Return [x, y] of the center of cell containing provided text 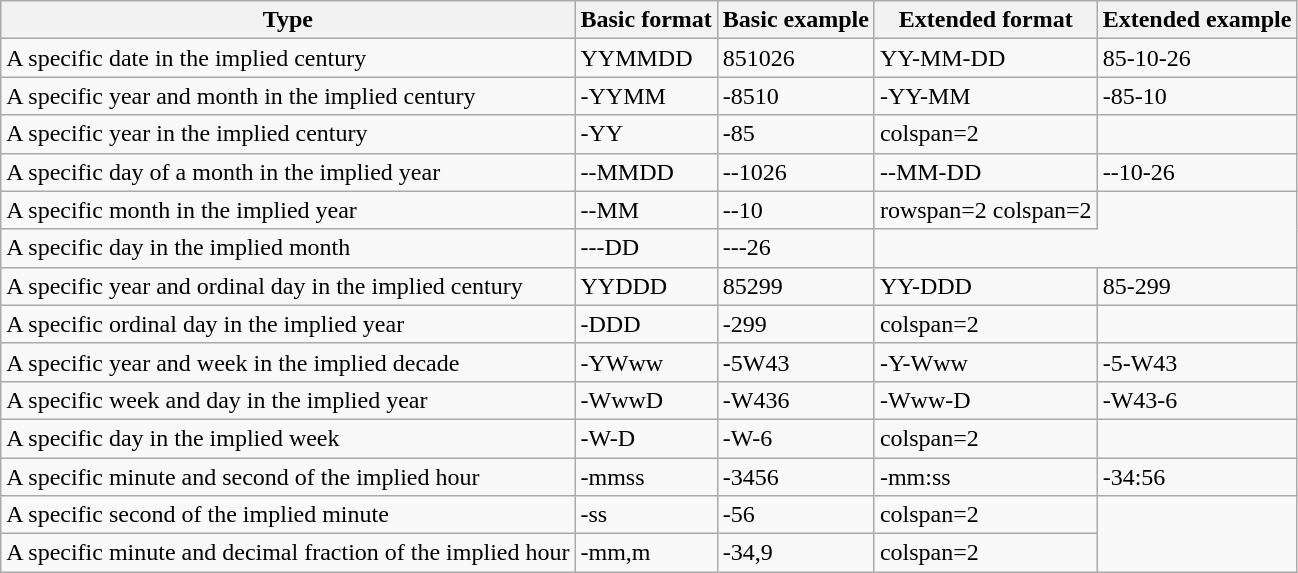
-YWww [646, 362]
Extended example [1197, 20]
-YYMM [646, 96]
-8510 [796, 96]
-W436 [796, 400]
A specific day of a month in the implied year [288, 172]
-56 [796, 515]
-WwwD [646, 400]
-DDD [646, 324]
-3456 [796, 477]
A specific day in the implied week [288, 438]
A specific date in the implied century [288, 58]
Extended format [986, 20]
-85 [796, 134]
Basic example [796, 20]
-ss [646, 515]
--10 [796, 210]
851026 [796, 58]
-85-10 [1197, 96]
rowspan=2 colspan=2 [986, 210]
---DD [646, 248]
-299 [796, 324]
A specific ordinal day in the implied year [288, 324]
---26 [796, 248]
YY-DDD [986, 286]
-Www-D [986, 400]
-mm:ss [986, 477]
-YY-MM [986, 96]
A specific week and day in the implied year [288, 400]
-Y-Www [986, 362]
-YY [646, 134]
--MM [646, 210]
A specific minute and decimal fraction of the implied hour [288, 553]
85-10-26 [1197, 58]
Basic format [646, 20]
--MMDD [646, 172]
-34,9 [796, 553]
YYMMDD [646, 58]
-W-D [646, 438]
-mmss [646, 477]
-mm,m [646, 553]
YYDDD [646, 286]
A specific year and ordinal day in the implied century [288, 286]
A specific day in the implied month [288, 248]
A specific year and month in the implied century [288, 96]
A specific second of the implied minute [288, 515]
A specific month in the implied year [288, 210]
--1026 [796, 172]
YY-MM-DD [986, 58]
85-299 [1197, 286]
-34:56 [1197, 477]
-5W43 [796, 362]
A specific minute and second of the implied hour [288, 477]
A specific year and week in the implied decade [288, 362]
A specific year in the implied century [288, 134]
-W43-6 [1197, 400]
--MM-DD [986, 172]
-5-W43 [1197, 362]
Type [288, 20]
85299 [796, 286]
--10-26 [1197, 172]
-W-6 [796, 438]
